Return the [X, Y] coordinate for the center point of the cell that contains the specified text.  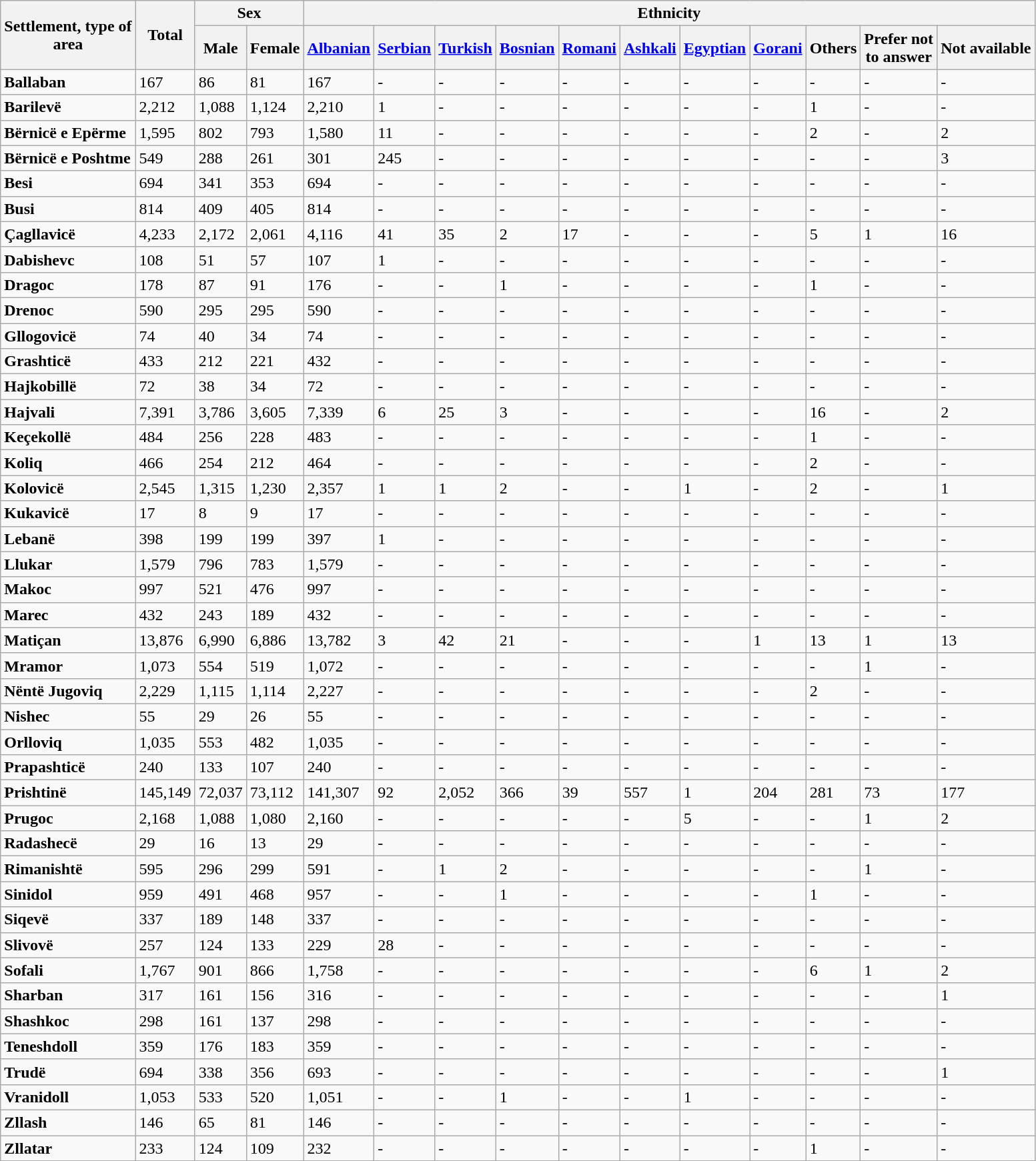
591 [339, 869]
26 [275, 716]
Vranidoll [68, 1097]
866 [275, 970]
13,876 [165, 640]
3,786 [220, 412]
7,391 [165, 412]
177 [986, 793]
Radashecë [68, 844]
288 [220, 158]
520 [275, 1097]
257 [165, 945]
341 [220, 183]
141,307 [339, 793]
Teneshdoll [68, 1046]
91 [275, 285]
476 [275, 590]
4,233 [165, 234]
92 [404, 793]
4,116 [339, 234]
72,037 [220, 793]
483 [339, 437]
Dragoc [68, 285]
Prapashticë [68, 768]
Romani [589, 48]
156 [275, 996]
87 [220, 285]
1,114 [275, 691]
38 [220, 387]
595 [165, 869]
Makoc [68, 590]
482 [275, 742]
2,212 [165, 107]
233 [165, 1148]
Bërnicë e Poshtme [68, 158]
519 [275, 666]
Prugoc [68, 818]
553 [220, 742]
554 [220, 666]
1,053 [165, 1097]
Ethnicity [669, 13]
108 [165, 259]
549 [165, 158]
Orlloviq [68, 742]
1,072 [339, 666]
466 [165, 463]
6,990 [220, 640]
Prefer notto answer [899, 48]
796 [220, 564]
57 [275, 259]
Bosnian [527, 48]
39 [589, 793]
959 [165, 894]
693 [339, 1072]
109 [275, 1148]
Nishec [68, 716]
25 [466, 412]
2,545 [165, 488]
Llukar [68, 564]
261 [275, 158]
901 [220, 970]
Prishtinë [68, 793]
Ashkali [650, 48]
Bërnicë e Epërme [68, 133]
Ballaban [68, 82]
178 [165, 285]
11 [404, 133]
Çagllavicë [68, 234]
Kukavicë [68, 513]
Turkish [466, 48]
533 [220, 1097]
73,112 [275, 793]
245 [404, 158]
Marec [68, 615]
Albanian [339, 48]
1,051 [339, 1097]
1,595 [165, 133]
Rimanishtë [68, 869]
353 [275, 183]
9 [275, 513]
254 [220, 463]
464 [339, 463]
521 [220, 590]
1,124 [275, 107]
42 [466, 640]
2,052 [466, 793]
317 [165, 996]
35 [466, 234]
Female [275, 48]
2,357 [339, 488]
Koliq [68, 463]
2,229 [165, 691]
232 [339, 1148]
Siqevë [68, 920]
243 [220, 615]
299 [275, 869]
Sex [249, 13]
1,230 [275, 488]
1,580 [339, 133]
783 [275, 564]
468 [275, 894]
137 [275, 1021]
148 [275, 920]
Sofali [68, 970]
Besi [68, 183]
Keçekollë [68, 437]
7,339 [339, 412]
301 [339, 158]
Zllash [68, 1122]
Total [165, 35]
316 [339, 996]
Matiçan [68, 640]
2,160 [339, 818]
Male [220, 48]
183 [275, 1046]
221 [275, 361]
2,210 [339, 107]
1,315 [220, 488]
405 [275, 209]
204 [778, 793]
8 [220, 513]
397 [339, 539]
13,782 [339, 640]
Nëntë Jugoviq [68, 691]
6,886 [275, 640]
Gllogovicë [68, 335]
Busi [68, 209]
Egyptian [714, 48]
Gorani [778, 48]
484 [165, 437]
Trudë [68, 1072]
433 [165, 361]
145,149 [165, 793]
2,172 [220, 234]
Serbian [404, 48]
Zllatar [68, 1148]
Mramor [68, 666]
1,080 [275, 818]
21 [527, 640]
2,227 [339, 691]
Shashkoc [68, 1021]
65 [220, 1122]
793 [275, 133]
Hajkobillë [68, 387]
398 [165, 539]
Dabishevc [68, 259]
Drenoc [68, 310]
2,168 [165, 818]
Settlement, type ofarea [68, 35]
229 [339, 945]
228 [275, 437]
356 [275, 1072]
281 [833, 793]
1,767 [165, 970]
Lebanë [68, 539]
338 [220, 1072]
Slivovë [68, 945]
Barilevë [68, 107]
1,115 [220, 691]
491 [220, 894]
296 [220, 869]
1,758 [339, 970]
73 [899, 793]
41 [404, 234]
86 [220, 82]
1,073 [165, 666]
957 [339, 894]
3,605 [275, 412]
51 [220, 259]
557 [650, 793]
256 [220, 437]
40 [220, 335]
802 [220, 133]
Hajvali [68, 412]
Sharban [68, 996]
Kolovicë [68, 488]
366 [527, 793]
28 [404, 945]
2,061 [275, 234]
Not available [986, 48]
Others [833, 48]
Sinidol [68, 894]
409 [220, 209]
Grashticë [68, 361]
